Identify which cell holds the provided text, then report its (X, Y) central coordinate. 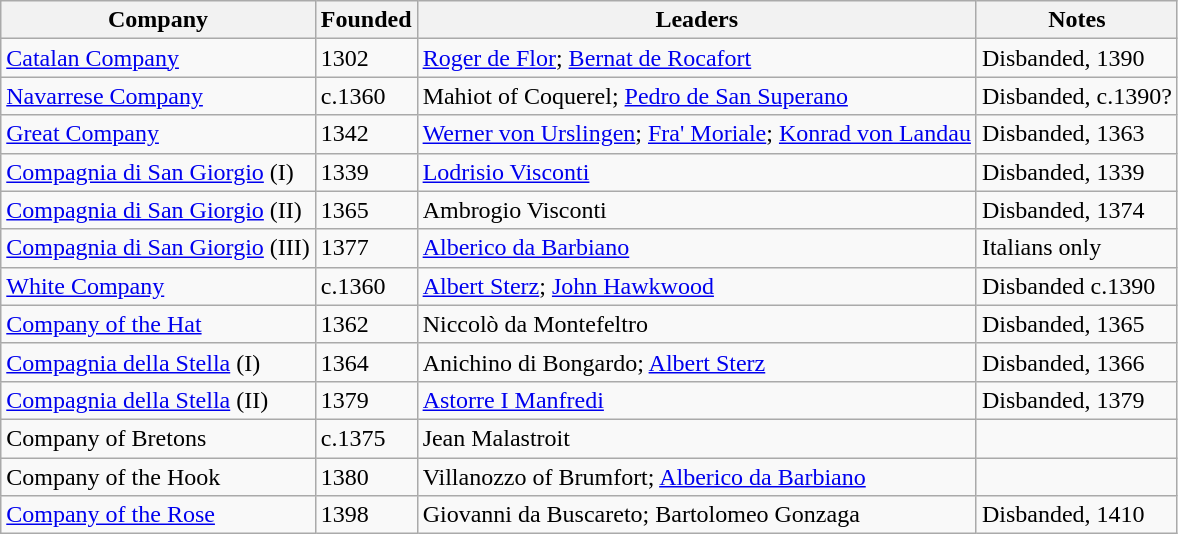
Great Company (158, 134)
Disbanded, 1366 (1076, 362)
White Company (158, 286)
Roger de Flor; Bernat de Rocafort (696, 58)
Disbanded, 1339 (1076, 172)
1365 (366, 210)
Company of the Hat (158, 324)
Founded (366, 20)
1362 (366, 324)
Villanozzo of Brumfort; Alberico da Barbiano (696, 477)
Disbanded, 1379 (1076, 400)
Disbanded, 1374 (1076, 210)
Anichino di Bongardo; Albert Sterz (696, 362)
Disbanded, 1390 (1076, 58)
Lodrisio Visconti (696, 172)
1364 (366, 362)
Navarrese Company (158, 96)
Jean Malastroit (696, 438)
1339 (366, 172)
Albert Sterz; John Hawkwood (696, 286)
Leaders (696, 20)
Alberico da Barbiano (696, 248)
1302 (366, 58)
1377 (366, 248)
Company of the Rose (158, 515)
1379 (366, 400)
1342 (366, 134)
Company (158, 20)
Disbanded, c.1390? (1076, 96)
Disbanded, 1410 (1076, 515)
Werner von Urslingen; Fra' Moriale; Konrad von Landau (696, 134)
Disbanded c.1390 (1076, 286)
1380 (366, 477)
Disbanded, 1363 (1076, 134)
Compagnia di San Giorgio (II) (158, 210)
Compagnia della Stella (II) (158, 400)
Compagnia della Stella (I) (158, 362)
Astorre I Manfredi (696, 400)
Ambrogio Visconti (696, 210)
Company of Bretons (158, 438)
Mahiot of Coquerel; Pedro de San Superano (696, 96)
1398 (366, 515)
Italians only (1076, 248)
Notes (1076, 20)
Niccolò da Montefeltro (696, 324)
Compagnia di San Giorgio (III) (158, 248)
Company of the Hook (158, 477)
Catalan Company (158, 58)
Giovanni da Buscareto; Bartolomeo Gonzaga (696, 515)
Disbanded, 1365 (1076, 324)
Compagnia di San Giorgio (I) (158, 172)
c.1375 (366, 438)
